For the text-containing cell, return its midpoint in [X, Y] coordinate format. 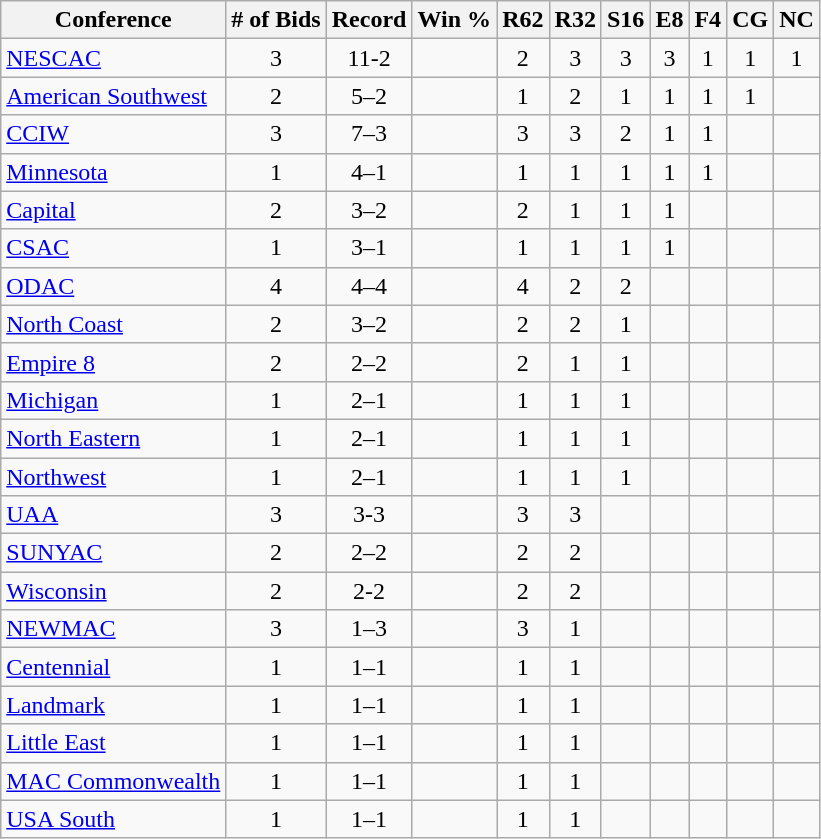
E8 [670, 20]
Little East [114, 743]
Minnesota [114, 172]
Centennial [114, 667]
# of Bids [276, 20]
NESCAC [114, 58]
R62 [523, 20]
7–3 [369, 134]
Landmark [114, 705]
R32 [575, 20]
Conference [114, 20]
CG [750, 20]
1–3 [369, 629]
Capital [114, 210]
Northwest [114, 477]
3-3 [369, 515]
American Southwest [114, 96]
MAC Commonwealth [114, 781]
Wisconsin [114, 591]
Empire 8 [114, 362]
F4 [708, 20]
ODAC [114, 286]
Record [369, 20]
Michigan [114, 400]
4–4 [369, 286]
NC [797, 20]
CCIW [114, 134]
2-2 [369, 591]
UAA [114, 515]
CSAC [114, 248]
North Coast [114, 324]
11-2 [369, 58]
Win % [454, 20]
North Eastern [114, 438]
SUNYAC [114, 553]
USA South [114, 819]
3–1 [369, 248]
4–1 [369, 172]
5–2 [369, 96]
NEWMAC [114, 629]
S16 [625, 20]
